Pinpoint the cell where the given text exists, returning its (X, Y) midpoint coordinate. 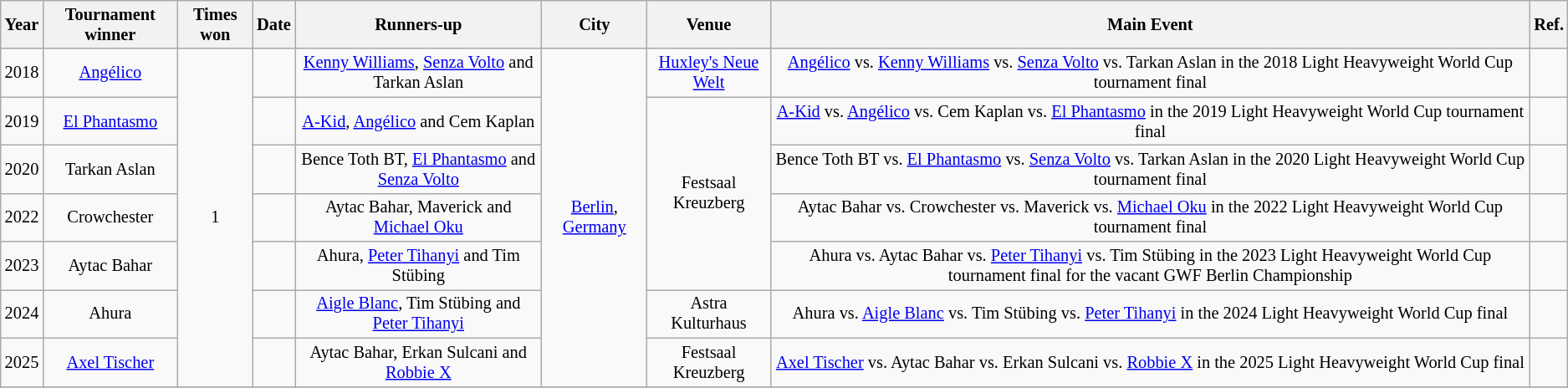
Ahura, Peter Tihanyi and Tim Stübing (418, 266)
Aytac Bahar, Erkan Sulcani and Robbie X (418, 362)
Date (273, 24)
El Phantasmo (110, 121)
Kenny Williams, Senza Volto and Tarkan Aslan (418, 73)
Ahura vs. Aigle Blanc vs. Tim Stübing vs. Peter Tihanyi in the 2024 Light Heavyweight World Cup final (1150, 314)
Ref. (1549, 24)
A-Kid vs. Angélico vs. Cem Kaplan vs. El Phantasmo in the 2019 Light Heavyweight World Cup tournament final (1150, 121)
Venue (709, 24)
1 (215, 217)
Tarkan Aslan (110, 169)
Bence Toth BT vs. El Phantasmo vs. Senza Volto vs. Tarkan Aslan in the 2020 Light Heavyweight World Cup tournament final (1150, 169)
Main Event (1150, 24)
Times won (215, 24)
City (595, 24)
Year (22, 24)
Bence Toth BT, El Phantasmo and Senza Volto (418, 169)
Aytac Bahar vs. Crowchester vs. Maverick vs. Michael Oku in the 2022 Light Heavyweight World Cup tournament final (1150, 217)
A-Kid, Angélico and Cem Kaplan (418, 121)
Tournament winner (110, 24)
2019 (22, 121)
Huxley's Neue Welt (709, 73)
Aytac Bahar, Maverick and Michael Oku (418, 217)
Angélico (110, 73)
Astra Kulturhaus (709, 314)
Crowchester (110, 217)
Runners-up (418, 24)
2025 (22, 362)
2020 (22, 169)
2023 (22, 266)
Axel Tischer (110, 362)
2018 (22, 73)
Ahura (110, 314)
2022 (22, 217)
2024 (22, 314)
Angélico vs. Kenny Williams vs. Senza Volto vs. Tarkan Aslan in the 2018 Light Heavyweight World Cup tournament final (1150, 73)
Berlin, Germany (595, 217)
Axel Tischer vs. Aytac Bahar vs. Erkan Sulcani vs. Robbie X in the 2025 Light Heavyweight World Cup final (1150, 362)
Aytac Bahar (110, 266)
Aigle Blanc, Tim Stübing and Peter Tihanyi (418, 314)
